Return the [X, Y] coordinate for the center point of the cell that contains the specified text.  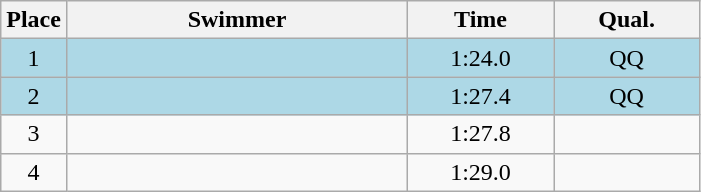
1:24.0 [481, 58]
1:29.0 [481, 172]
1:27.8 [481, 134]
1 [34, 58]
Qual. [627, 20]
2 [34, 96]
4 [34, 172]
3 [34, 134]
Place [34, 20]
Swimmer [236, 20]
1:27.4 [481, 96]
Time [481, 20]
